Determine the (x, y) coordinate at the center of the cell enclosing the given text.  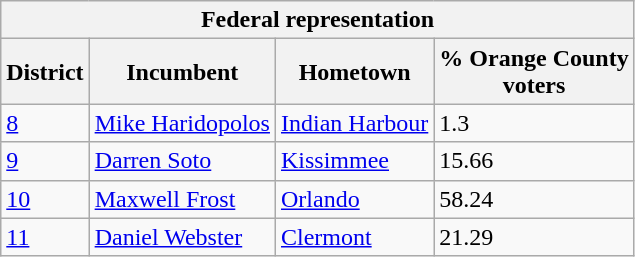
9 (45, 161)
Mike Haridopolos (182, 123)
Darren Soto (182, 161)
10 (45, 199)
Kissimmee (354, 161)
% Orange County voters (534, 72)
58.24 (534, 199)
District (45, 72)
11 (45, 237)
15.66 (534, 161)
21.29 (534, 237)
Daniel Webster (182, 237)
Indian Harbour (354, 123)
1.3 (534, 123)
Incumbent (182, 72)
Maxwell Frost (182, 199)
Federal representation (318, 20)
Hometown (354, 72)
Clermont (354, 237)
Orlando (354, 199)
8 (45, 123)
